Output the (X, Y) coordinate of the center of the cell containing the given text.  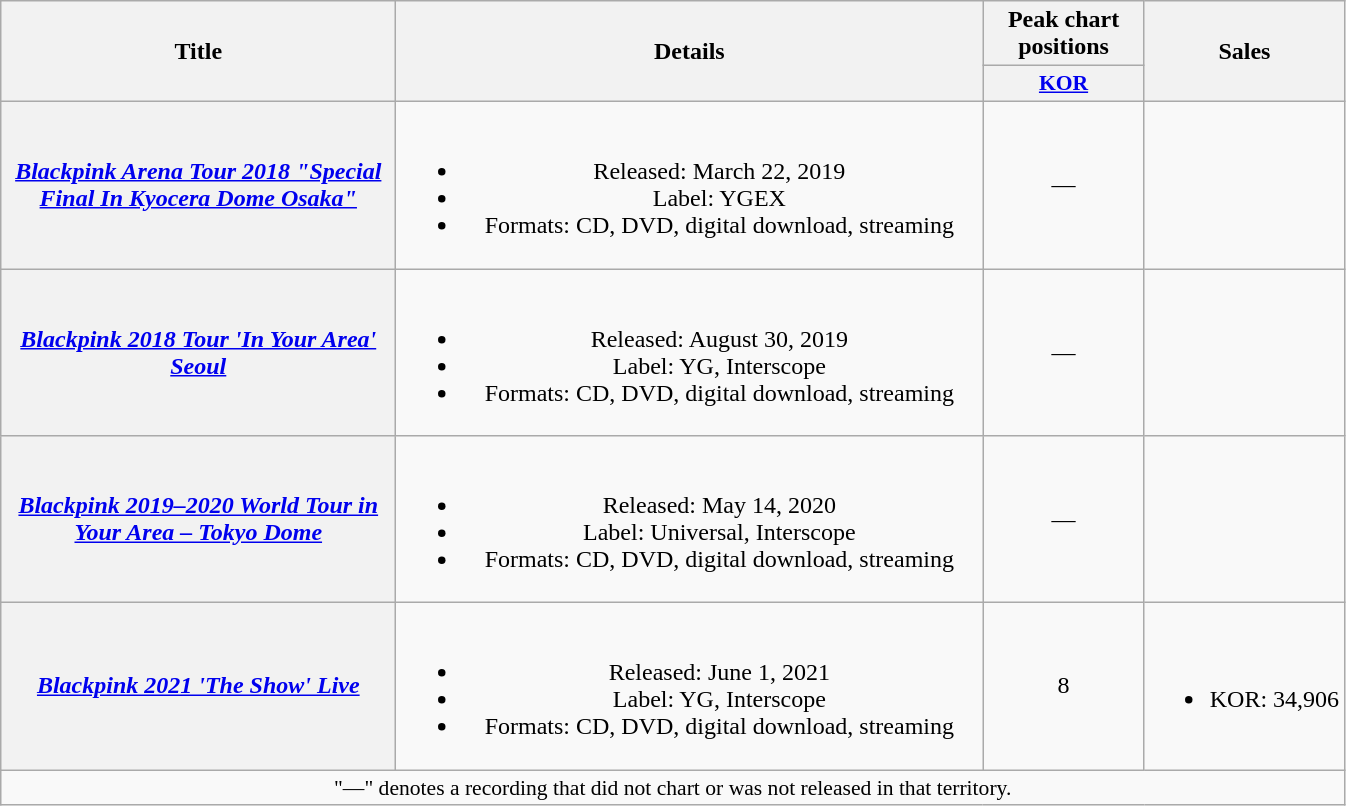
Title (198, 52)
Blackpink 2018 Tour 'In Your Area' Seoul (198, 352)
Released: June 1, 2021Label: YG, InterscopeFormats: CD, DVD, digital download, streaming (690, 686)
"—" denotes a recording that did not chart or was not released in that territory. (673, 788)
KOR (1064, 84)
Peak chart positions (1064, 34)
Sales (1244, 52)
Blackpink 2021 'The Show' Live (198, 686)
8 (1064, 686)
Released: August 30, 2019Label: YG, InterscopeFormats: CD, DVD, digital download, streaming (690, 352)
Blackpink Arena Tour 2018 "Special Final In Kyocera Dome Osaka" (198, 184)
Details (690, 52)
Released: May 14, 2020Label: Universal, InterscopeFormats: CD, DVD, digital download, streaming (690, 520)
Released: March 22, 2019Label: YGEXFormats: CD, DVD, digital download, streaming (690, 184)
Blackpink 2019–2020 World Tour in Your Area – Tokyo Dome (198, 520)
KOR: 34,906 (1244, 686)
